Scan for the cell matching the given text and deliver its (x, y) coordinate at center. 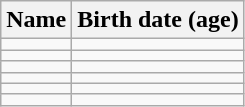
Birth date (age) (158, 20)
Name (36, 20)
